Find where the given text appears and provide that cell's center as [x, y] coordinate. 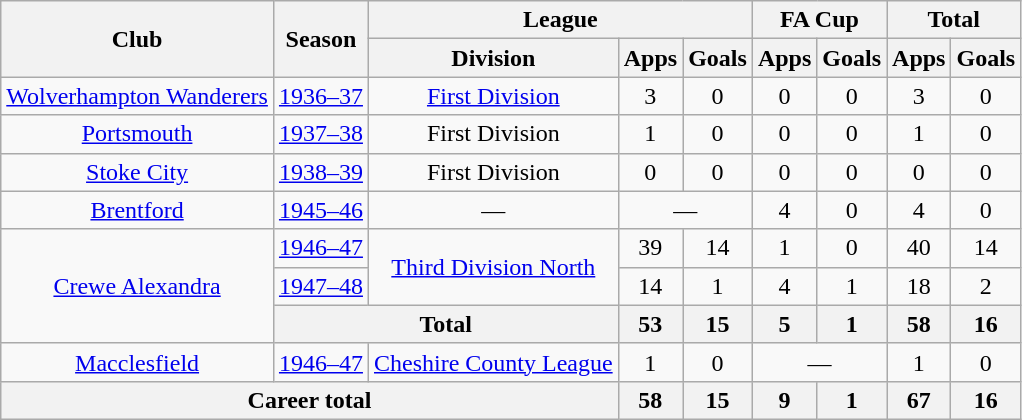
1947–48 [320, 286]
Portsmouth [138, 134]
18 [919, 286]
9 [784, 400]
1938–39 [320, 172]
Wolverhampton Wanderers [138, 96]
39 [650, 248]
1937–38 [320, 134]
Brentford [138, 210]
Third Division North [493, 267]
Division [493, 58]
Club [138, 39]
Stoke City [138, 172]
Career total [310, 400]
2 [986, 286]
Macclesfield [138, 362]
1936–37 [320, 96]
FA Cup [819, 20]
53 [650, 324]
Season [320, 39]
40 [919, 248]
League [560, 20]
1945–46 [320, 210]
67 [919, 400]
Crewe Alexandra [138, 286]
5 [784, 324]
Cheshire County League [493, 362]
